Detect which cell encompasses the target text, then output its (X, Y) center coordinate. 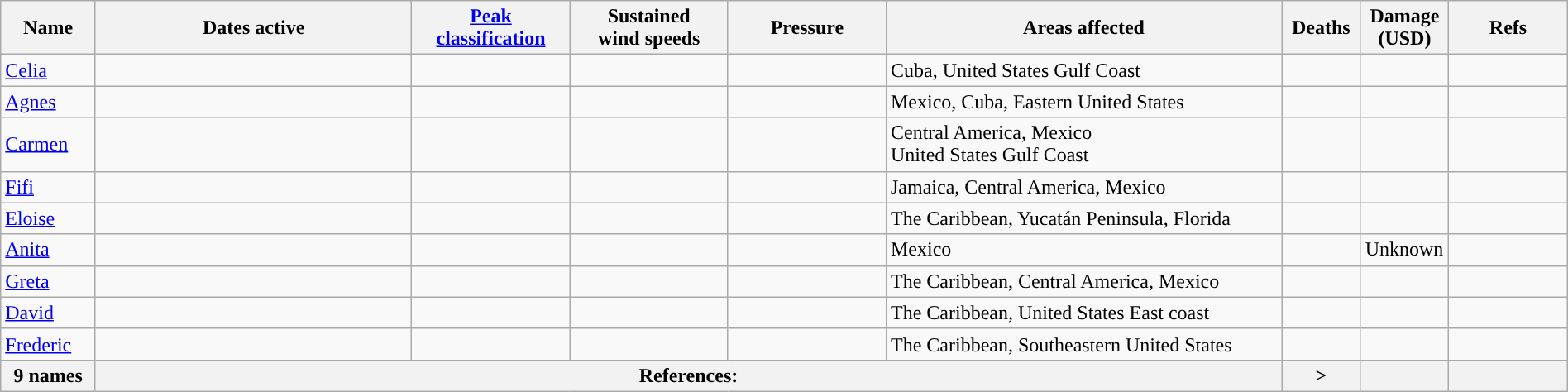
Refs (1508, 28)
Jamaica, Central America, Mexico (1083, 187)
Dates active (253, 28)
The Caribbean, United States East coast (1083, 313)
Peak classification (491, 28)
Name (48, 28)
Unknown (1404, 250)
Mexico (1083, 250)
Damage(USD) (1404, 28)
The Caribbean, Southeastern United States (1083, 344)
Mexico, Cuba, Eastern United States (1083, 102)
> (1322, 375)
Agnes (48, 102)
References: (688, 375)
Deaths (1322, 28)
Celia (48, 70)
9 names (48, 375)
Areas affected (1083, 28)
Carmen (48, 144)
Frederic (48, 344)
Eloise (48, 218)
The Caribbean, Central America, Mexico (1083, 281)
Greta (48, 281)
Fifi (48, 187)
Cuba, United States Gulf Coast (1083, 70)
Pressure (807, 28)
Central America, MexicoUnited States Gulf Coast (1083, 144)
Sustainedwind speeds (648, 28)
Anita (48, 250)
David (48, 313)
The Caribbean, Yucatán Peninsula, Florida (1083, 218)
